Scan for the cell matching the given text and deliver its (x, y) coordinate at center. 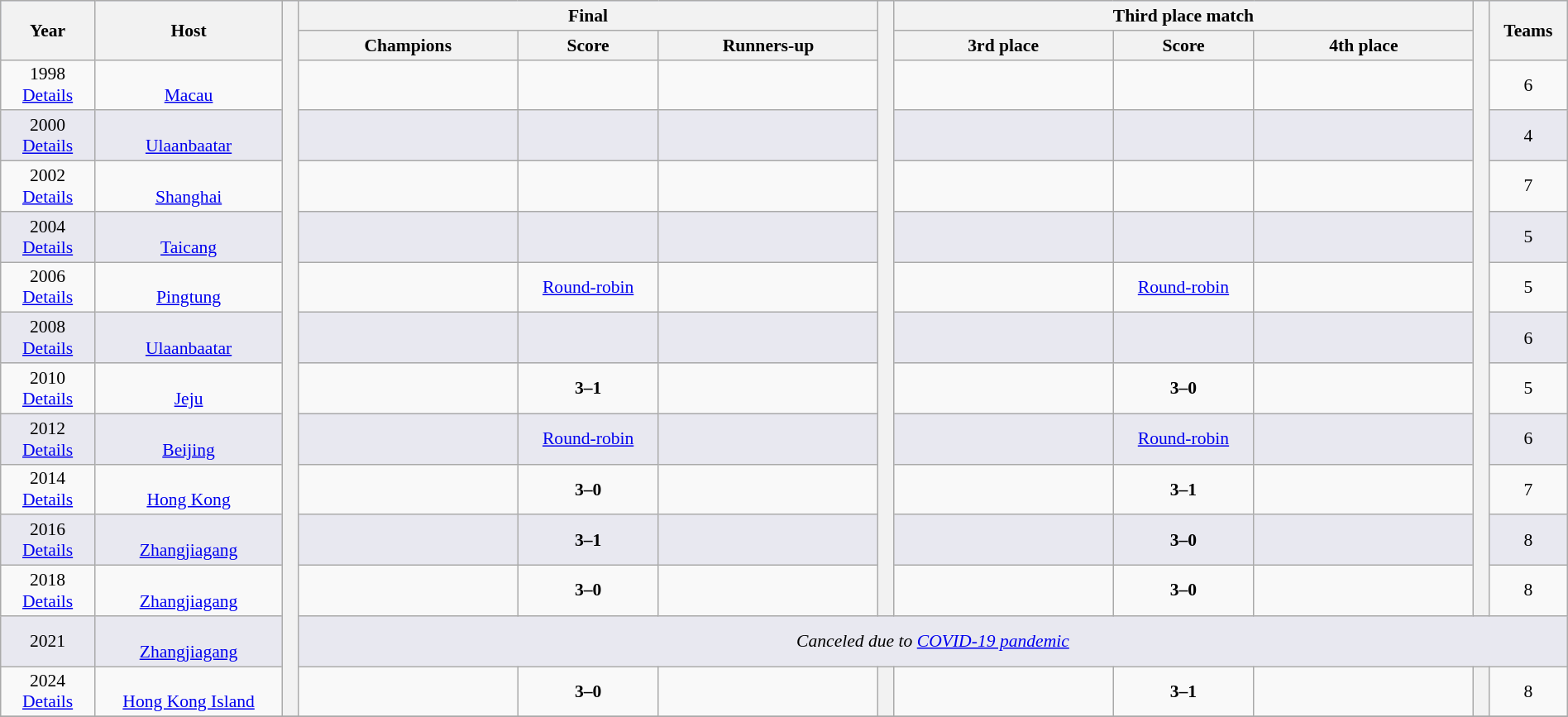
2018Details (48, 590)
Hong Kong (189, 490)
Beijing (189, 438)
2016Details (48, 541)
2008Details (48, 337)
Year (48, 30)
Third place match (1184, 16)
2010Details (48, 389)
2002Details (48, 187)
1998Details (48, 84)
Final (589, 16)
Champions (409, 45)
2012Details (48, 438)
Host (189, 30)
4 (1528, 136)
2004Details (48, 237)
Macau (189, 84)
Jeju (189, 389)
4th place (1363, 45)
Taicang (189, 237)
2024Details (48, 691)
Hong Kong Island (189, 691)
Canceled due to COVID-19 pandemic (933, 642)
Teams (1528, 30)
Shanghai (189, 187)
Runners-up (767, 45)
2014Details (48, 490)
3rd place (1004, 45)
2000Details (48, 136)
Pingtung (189, 288)
2021 (48, 642)
2006Details (48, 288)
